Detect which cell encompasses the target text, then output its (x, y) center coordinate. 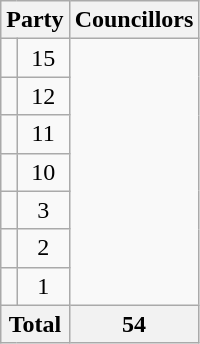
Councillors (134, 20)
15 (43, 58)
Party (35, 20)
1 (43, 286)
3 (43, 210)
54 (134, 324)
10 (43, 172)
2 (43, 248)
11 (43, 134)
Total (35, 324)
12 (43, 96)
